Search for the cell housing the specified text and yield its [X, Y] center coordinate. 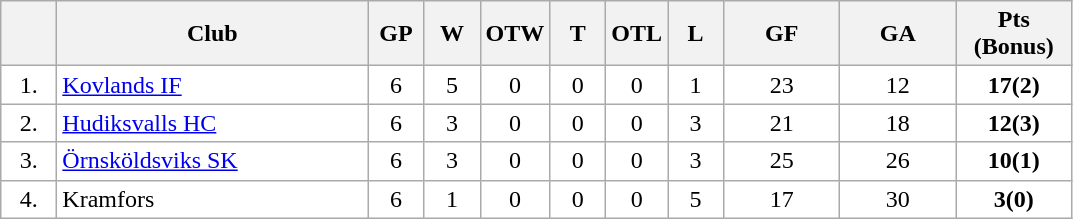
26 [898, 161]
2. [29, 123]
GF [782, 34]
17 [782, 199]
12 [898, 85]
3(0) [1014, 199]
25 [782, 161]
23 [782, 85]
GA [898, 34]
OTW [515, 34]
3. [29, 161]
30 [898, 199]
GP [396, 34]
OTL [637, 34]
10(1) [1014, 161]
4. [29, 199]
W [452, 34]
Club [212, 34]
Pts (Bonus) [1014, 34]
21 [782, 123]
Kramfors [212, 199]
Hudiksvalls HC [212, 123]
Kovlands IF [212, 85]
L [696, 34]
Örnsköldsviks SK [212, 161]
18 [898, 123]
12(3) [1014, 123]
17(2) [1014, 85]
T [578, 34]
1. [29, 85]
